Locate the cell with the specified text and output its [X, Y] center coordinate. 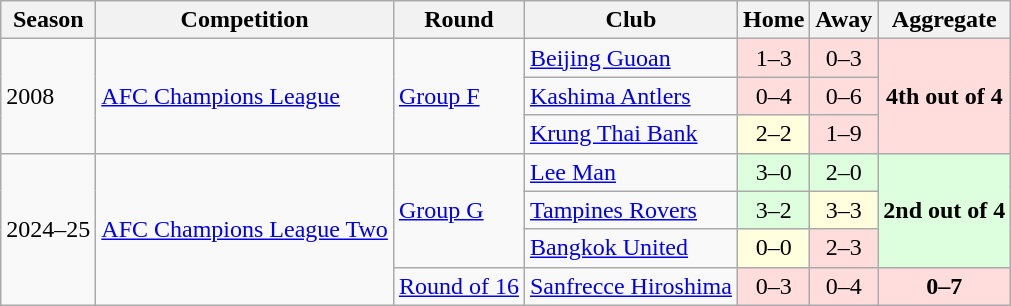
3–3 [844, 210]
2–2 [773, 134]
Season [48, 20]
3–2 [773, 210]
Competition [245, 20]
Away [844, 20]
2–0 [844, 172]
Sanfrecce Hiroshima [630, 286]
Beijing Guoan [630, 58]
Kashima Antlers [630, 96]
0–7 [944, 286]
1–3 [773, 58]
2024–25 [48, 229]
0–6 [844, 96]
Home [773, 20]
Group G [458, 210]
1–9 [844, 134]
Round of 16 [458, 286]
2008 [48, 96]
AFC Champions League Two [245, 229]
4th out of 4 [944, 96]
Krung Thai Bank [630, 134]
Tampines Rovers [630, 210]
2nd out of 4 [944, 210]
2–3 [844, 248]
Club [630, 20]
Lee Man [630, 172]
0–0 [773, 248]
3–0 [773, 172]
Bangkok United [630, 248]
AFC Champions League [245, 96]
Group F [458, 96]
Aggregate [944, 20]
Round [458, 20]
